Identify which cell holds the provided text, then report its (x, y) central coordinate. 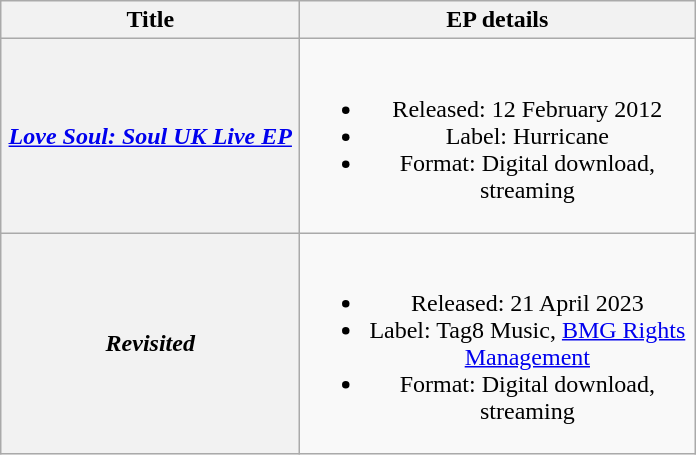
Released: 21 April 2023Label: Tag8 Music, BMG Rights ManagementFormat: Digital download, streaming (498, 344)
EP details (498, 20)
Title (150, 20)
Revisited (150, 344)
Released: 12 February 2012Label: HurricaneFormat: Digital download, streaming (498, 136)
Love Soul: Soul UK Live EP (150, 136)
